For the text-containing cell, return its midpoint in [X, Y] coordinate format. 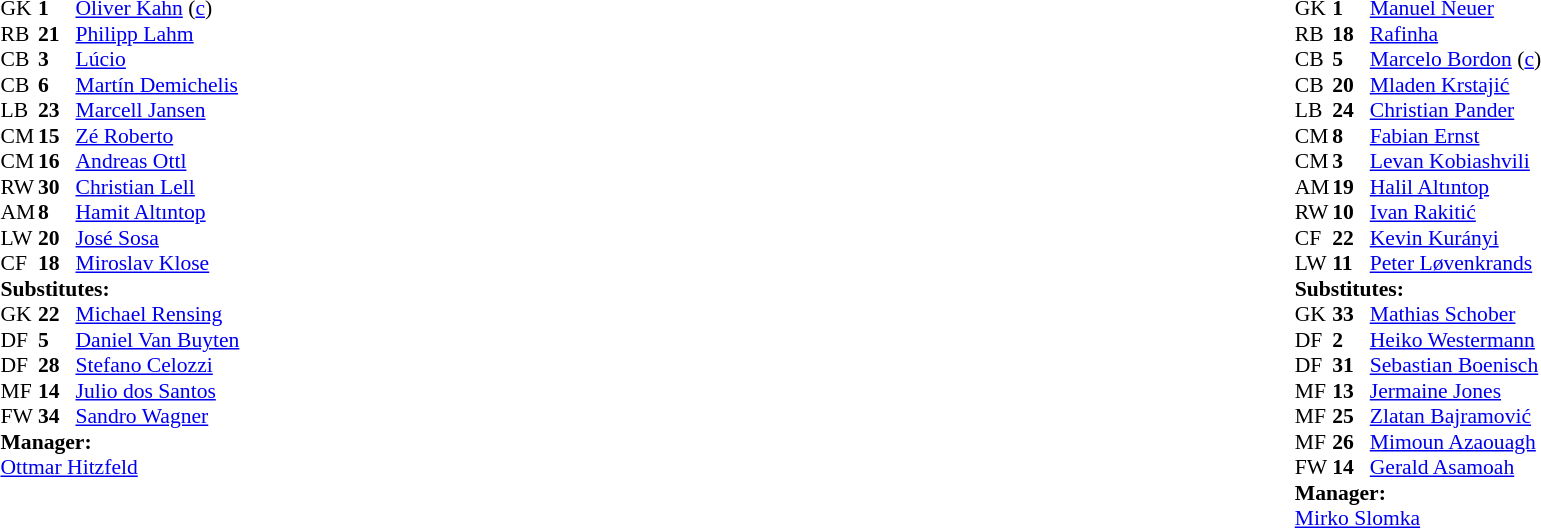
Gerald Asamoah [1456, 467]
11 [1351, 263]
23 [57, 111]
Fabian Ernst [1456, 136]
Halil Altıntop [1456, 187]
Kevin Kurányi [1456, 238]
Lúcio [158, 59]
Christian Pander [1456, 111]
Daniel Van Buyten [158, 340]
2 [1351, 340]
Jermaine Jones [1456, 391]
Zlatan Bajramović [1456, 417]
Levan Kobiashvili [1456, 161]
Michael Rensing [158, 315]
Mladen Krstajić [1456, 85]
19 [1351, 187]
15 [57, 136]
Marcelo Bordon (c) [1456, 59]
Andreas Ottl [158, 161]
Sandro Wagner [158, 417]
10 [1351, 213]
34 [57, 417]
Marcell Jansen [158, 111]
21 [57, 34]
Ivan Rakitić [1456, 213]
Christian Lell [158, 187]
Peter Løvenkrands [1456, 263]
Hamit Altıntop [158, 213]
28 [57, 365]
Ottmar Hitzfeld [120, 467]
José Sosa [158, 238]
Rafinha [1456, 34]
Stefano Celozzi [158, 365]
16 [57, 161]
Julio dos Santos [158, 391]
24 [1351, 111]
13 [1351, 391]
30 [57, 187]
Zé Roberto [158, 136]
Mathias Schober [1456, 315]
Philipp Lahm [158, 34]
25 [1351, 417]
Mimoun Azaouagh [1456, 442]
Sebastian Boenisch [1456, 365]
Miroslav Klose [158, 263]
Heiko Westermann [1456, 340]
Martín Demichelis [158, 85]
31 [1351, 365]
33 [1351, 315]
6 [57, 85]
26 [1351, 442]
